Return (X, Y) of the center of cell containing provided text 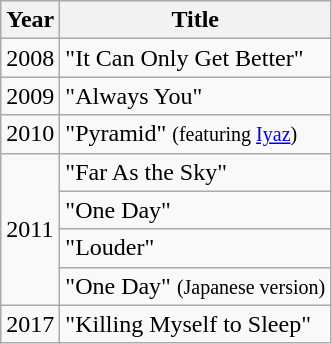
"Always You" (196, 96)
"One Day" (196, 210)
"Killing Myself to Sleep" (196, 324)
"Louder" (196, 248)
2010 (30, 134)
"Pyramid" (featuring Iyaz) (196, 134)
Year (30, 20)
"Far As the Sky" (196, 172)
2011 (30, 229)
2009 (30, 96)
2017 (30, 324)
Title (196, 20)
"It Can Only Get Better" (196, 58)
"One Day" (Japanese version) (196, 286)
2008 (30, 58)
